Provide the [X, Y] coordinate of the cell's center where the given text is located.  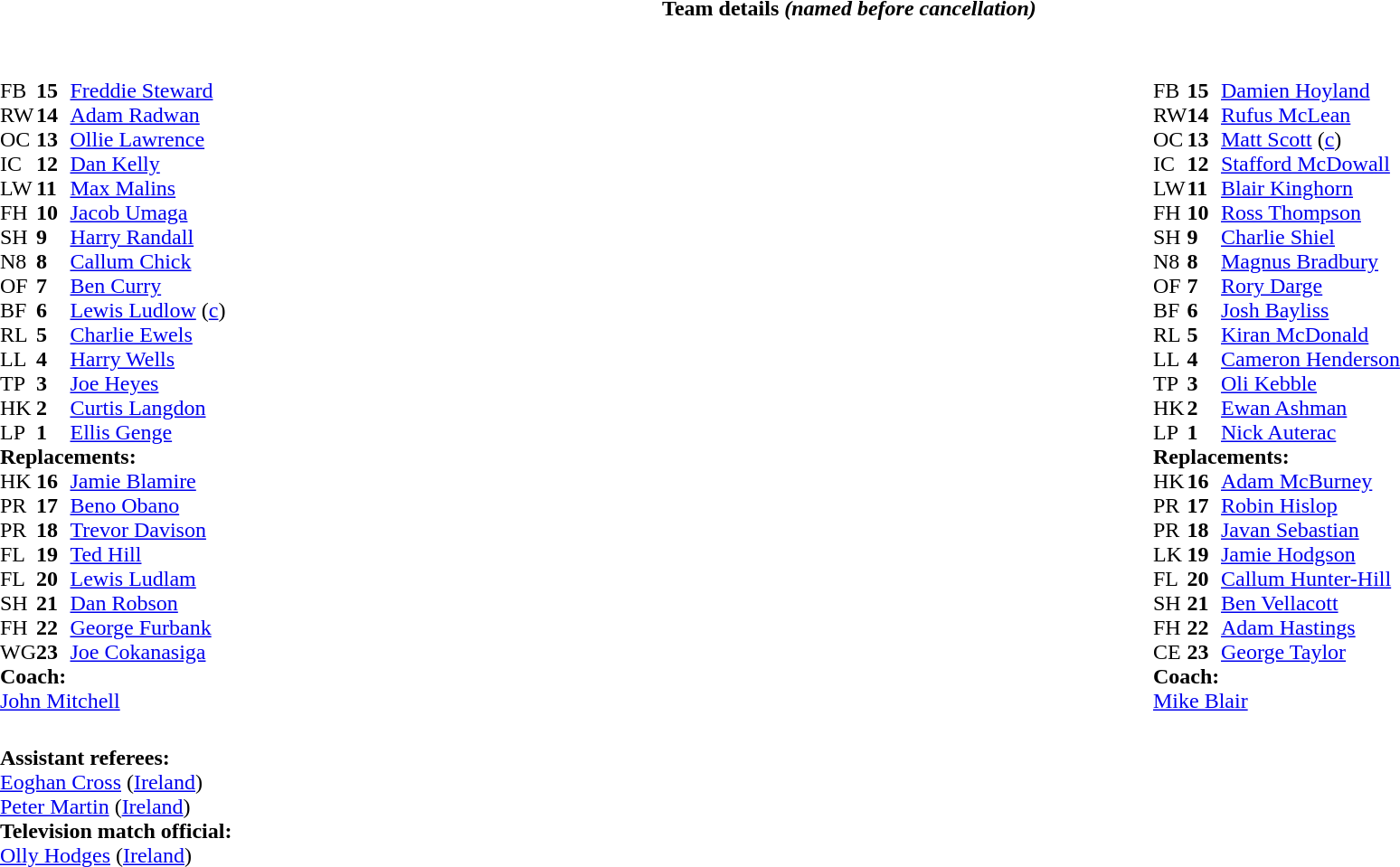
John Mitchell [112, 702]
Ewan Ashman [1310, 409]
George Taylor [1310, 653]
George Furbank [147, 627]
WG [18, 653]
Beno Obano [147, 506]
Nick Auterac [1310, 432]
Charlie Shiel [1310, 237]
Stafford McDowall [1310, 165]
CE [1170, 653]
Lewis Ludlam [147, 579]
Adam Hastings [1310, 627]
Josh Bayliss [1310, 311]
Adam Radwan [147, 116]
Ollie Lawrence [147, 139]
Callum Hunter-Hill [1310, 579]
Ben Curry [147, 286]
Curtis Langdon [147, 409]
Freddie Steward [147, 90]
Joe Cokanasiga [147, 653]
Charlie Ewels [147, 335]
Damien Hoyland [1310, 90]
Ross Thompson [1310, 213]
Jacob Umaga [147, 213]
Lewis Ludlow (c) [147, 311]
Oli Kebble [1310, 383]
Rufus McLean [1310, 116]
Blair Kinghorn [1310, 188]
Kiran McDonald [1310, 335]
Jamie Blamire [147, 481]
Ben Vellacott [1310, 604]
Max Malins [147, 188]
Joe Heyes [147, 383]
Callum Chick [147, 262]
Adam McBurney [1310, 481]
Magnus Bradbury [1310, 262]
Harry Randall [147, 237]
Javan Sebastian [1310, 530]
Ellis Genge [147, 432]
Dan Robson [147, 604]
Ted Hill [147, 555]
Dan Kelly [147, 165]
Matt Scott (c) [1310, 139]
Jamie Hodgson [1310, 555]
Cameron Henderson [1310, 360]
LK [1170, 555]
Robin Hislop [1310, 506]
Rory Darge [1310, 286]
Harry Wells [147, 360]
Mike Blair [1277, 702]
Trevor Davison [147, 530]
